Extract the [X, Y] coordinate from the center of the cell holding the provided text.  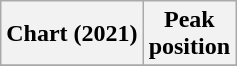
Chart (2021) [72, 34]
Peakposition [189, 34]
